Pinpoint the cell where the given text exists, returning its (x, y) midpoint coordinate. 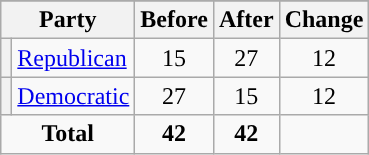
Democratic (74, 96)
After (246, 20)
Party (68, 20)
Before (174, 20)
Change (324, 20)
Republican (74, 58)
Total (68, 134)
